For the text-containing cell, return its midpoint in [x, y] coordinate format. 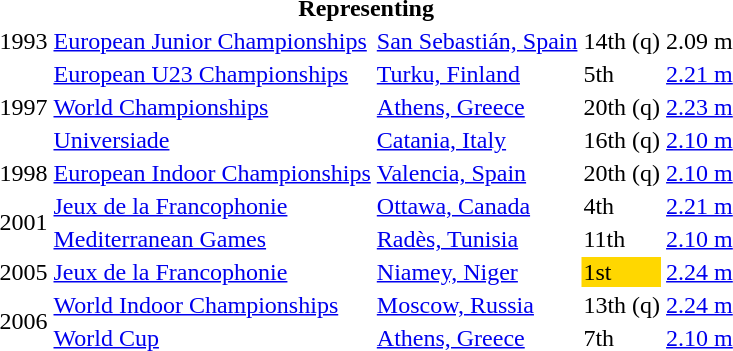
13th (q) [622, 305]
Niamey, Niger [477, 272]
11th [622, 239]
European Indoor Championships [212, 173]
14th (q) [622, 41]
World Championships [212, 107]
Catania, Italy [477, 140]
European U23 Championships [212, 74]
European Junior Championships [212, 41]
Mediterranean Games [212, 239]
Athens, Greece [477, 107]
San Sebastián, Spain [477, 41]
Moscow, Russia [477, 305]
5th [622, 74]
Turku, Finland [477, 74]
4th [622, 206]
Ottawa, Canada [477, 206]
Radès, Tunisia [477, 239]
1st [622, 272]
World Indoor Championships [212, 305]
Universiade [212, 140]
Valencia, Spain [477, 173]
16th (q) [622, 140]
